Output the [X, Y] coordinate of the center of the cell containing the given text.  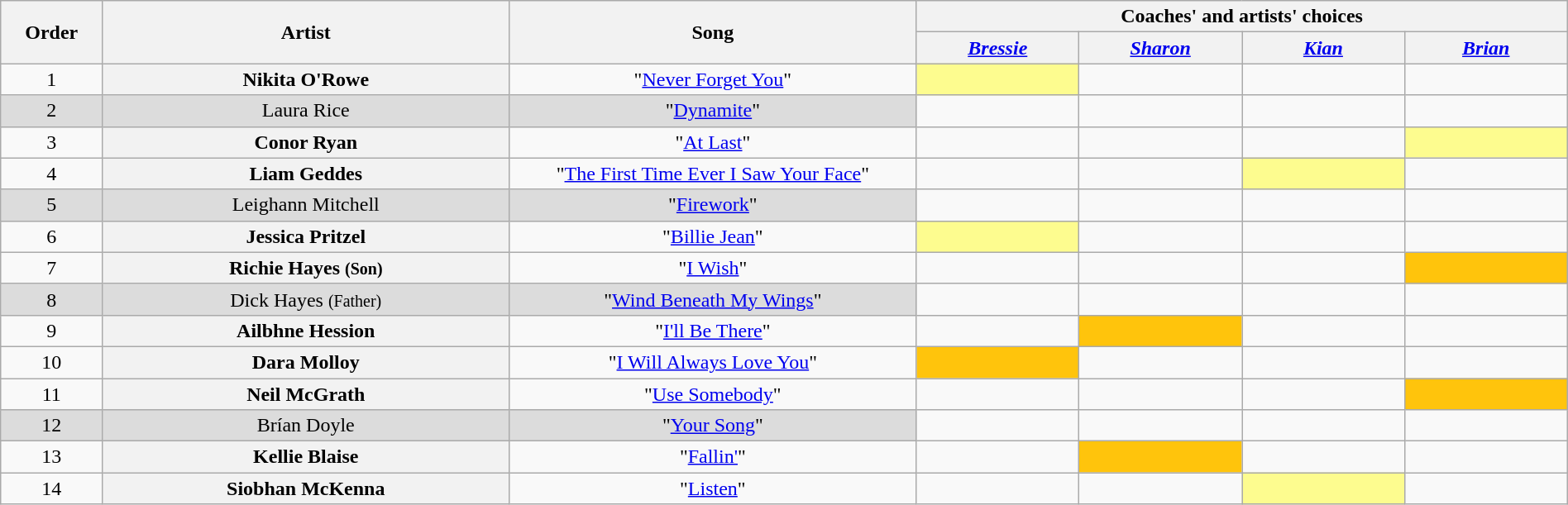
Order [51, 32]
"Billie Jean" [713, 236]
"I Will Always Love You" [713, 362]
Coaches' and artists' choices [1242, 17]
Kellie Blaise [306, 457]
"Fallin'" [713, 457]
"Your Song" [713, 426]
11 [51, 394]
5 [51, 205]
"At Last" [713, 142]
"Firework" [713, 205]
4 [51, 174]
Jessica Pritzel [306, 236]
"Listen" [713, 488]
Ailbhne Hession [306, 331]
Neil McGrath [306, 394]
Dara Molloy [306, 362]
Liam Geddes [306, 174]
Bressie [997, 48]
"The First Time Ever I Saw Your Face" [713, 174]
"Wind Beneath My Wings" [713, 299]
"Never Forget You" [713, 79]
7 [51, 268]
10 [51, 362]
Brían Doyle [306, 426]
Dick Hayes (Father) [306, 299]
8 [51, 299]
Kian [1323, 48]
Nikita O'Rowe [306, 79]
"I Wish" [713, 268]
Artist [306, 32]
1 [51, 79]
12 [51, 426]
Siobhan McKenna [306, 488]
"I'll Be There" [713, 331]
"Dynamite" [713, 111]
14 [51, 488]
Brian [1485, 48]
3 [51, 142]
Laura Rice [306, 111]
Conor Ryan [306, 142]
"Use Somebody" [713, 394]
Sharon [1161, 48]
9 [51, 331]
6 [51, 236]
Richie Hayes (Son) [306, 268]
Song [713, 32]
13 [51, 457]
Leighann Mitchell [306, 205]
2 [51, 111]
